Locate the cell with the specified text and output its [X, Y] center coordinate. 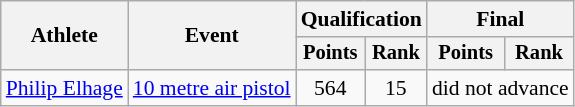
Philip Elhage [64, 88]
Qualification [362, 19]
564 [330, 88]
did not advance [500, 88]
Athlete [64, 36]
15 [396, 88]
Final [500, 19]
10 metre air pistol [212, 88]
Event [212, 36]
